For the text-containing cell, return its midpoint in (X, Y) coordinate format. 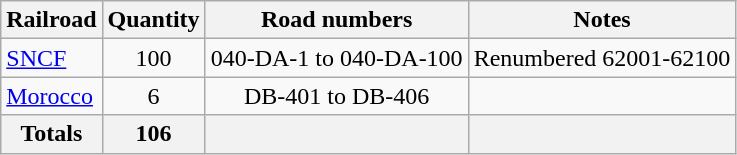
Totals (52, 134)
106 (154, 134)
6 (154, 96)
040-DA-1 to 040-DA-100 (336, 58)
Road numbers (336, 20)
100 (154, 58)
Morocco (52, 96)
SNCF (52, 58)
Renumbered 62001-62100 (602, 58)
Railroad (52, 20)
Notes (602, 20)
Quantity (154, 20)
DB-401 to DB-406 (336, 96)
